From the cell containing the given text, extract its center point as [X, Y] coordinate. 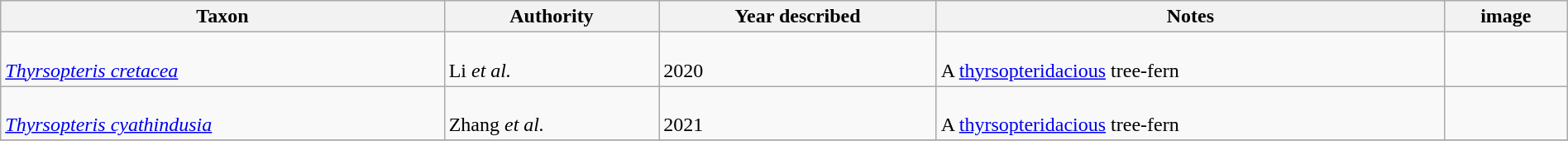
Thyrsopteris cretacea [222, 60]
2021 [797, 113]
Li et al. [552, 60]
Zhang et al. [552, 113]
Year described [797, 17]
Authority [552, 17]
Taxon [222, 17]
Thyrsopteris cyathindusia [222, 113]
image [1505, 17]
Notes [1190, 17]
2020 [797, 60]
